Detect which cell encompasses the target text, then output its (X, Y) center coordinate. 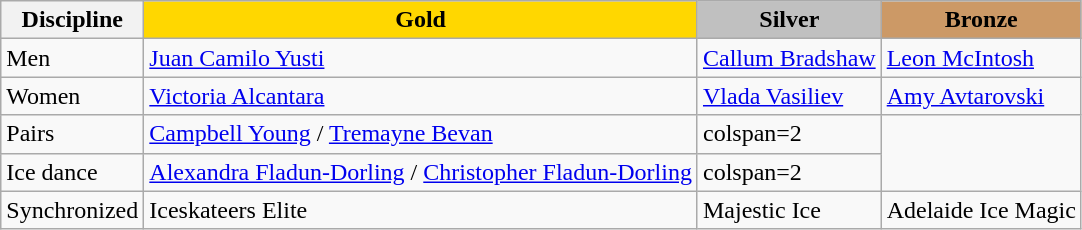
Silver (789, 20)
Men (72, 58)
Ice dance (72, 172)
Synchronized (72, 210)
Campbell Young / Tremayne Bevan (421, 134)
Pairs (72, 134)
Adelaide Ice Magic (981, 210)
Vlada Vasiliev (789, 96)
Leon McIntosh (981, 58)
Amy Avtarovski (981, 96)
Alexandra Fladun-Dorling / Christopher Fladun-Dorling (421, 172)
Bronze (981, 20)
Victoria Alcantara (421, 96)
Juan Camilo Yusti (421, 58)
Iceskateers Elite (421, 210)
Gold (421, 20)
Women (72, 96)
Callum Bradshaw (789, 58)
Majestic Ice (789, 210)
Discipline (72, 20)
